Extract the (X, Y) coordinate from the center of the cell holding the provided text.  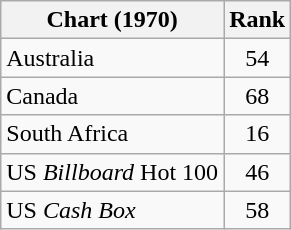
US Billboard Hot 100 (112, 172)
Australia (112, 58)
58 (258, 210)
South Africa (112, 134)
54 (258, 58)
Chart (1970) (112, 20)
16 (258, 134)
Rank (258, 20)
US Cash Box (112, 210)
68 (258, 96)
Canada (112, 96)
46 (258, 172)
